Locate the cell with the specified text and output its (x, y) center coordinate. 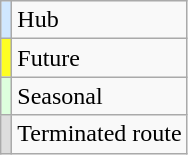
Terminated route (100, 134)
Seasonal (100, 96)
Hub (100, 20)
Future (100, 58)
